Locate the cell with the specified text and output its [x, y] center coordinate. 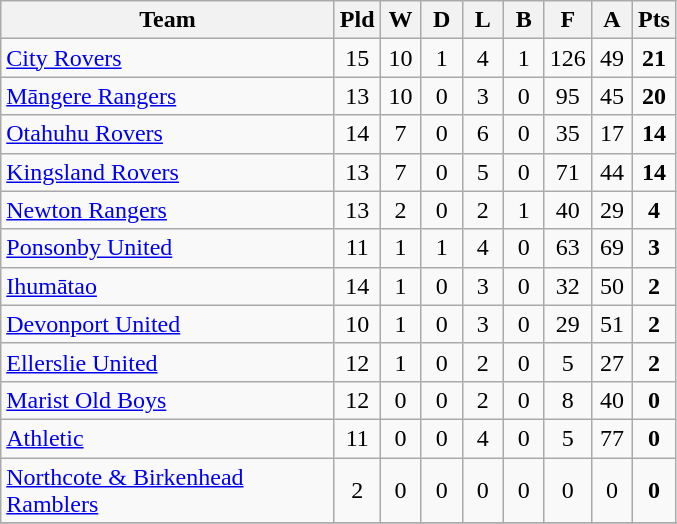
32 [568, 286]
8 [568, 400]
15 [357, 58]
49 [612, 58]
50 [612, 286]
95 [568, 96]
69 [612, 248]
Devonport United [168, 324]
Otahuhu Rovers [168, 134]
20 [654, 96]
63 [568, 248]
17 [612, 134]
Northcote & Birkenhead Ramblers [168, 490]
44 [612, 172]
6 [482, 134]
Māngere Rangers [168, 96]
Ponsonby United [168, 248]
Pts [654, 20]
City Rovers [168, 58]
F [568, 20]
Newton Rangers [168, 210]
Ellerslie United [168, 362]
27 [612, 362]
126 [568, 58]
77 [612, 438]
Marist Old Boys [168, 400]
71 [568, 172]
D [442, 20]
Team [168, 20]
Ihumātao [168, 286]
L [482, 20]
21 [654, 58]
A [612, 20]
B [524, 20]
Pld [357, 20]
45 [612, 96]
51 [612, 324]
Athletic [168, 438]
35 [568, 134]
Kingsland Rovers [168, 172]
W [400, 20]
